Locate the cell with the specified text and output its (x, y) center coordinate. 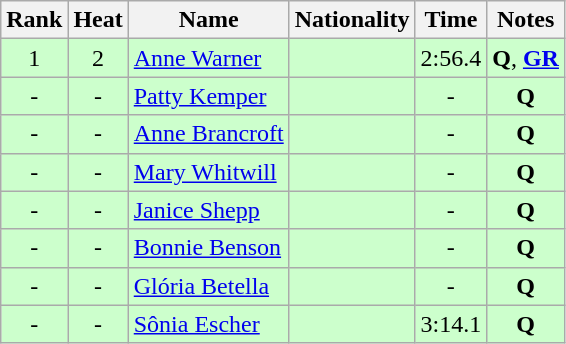
3:14.1 (451, 324)
Time (451, 20)
Rank (34, 20)
Heat (98, 20)
Anne Warner (208, 58)
2:56.4 (451, 58)
Q, GR (526, 58)
Anne Brancroft (208, 134)
1 (34, 58)
Notes (526, 20)
Glória Betella (208, 286)
Sônia Escher (208, 324)
Patty Kemper (208, 96)
Nationality (352, 20)
2 (98, 58)
Janice Shepp (208, 210)
Mary Whitwill (208, 172)
Name (208, 20)
Bonnie Benson (208, 248)
